For the text-containing cell, return its midpoint in [x, y] coordinate format. 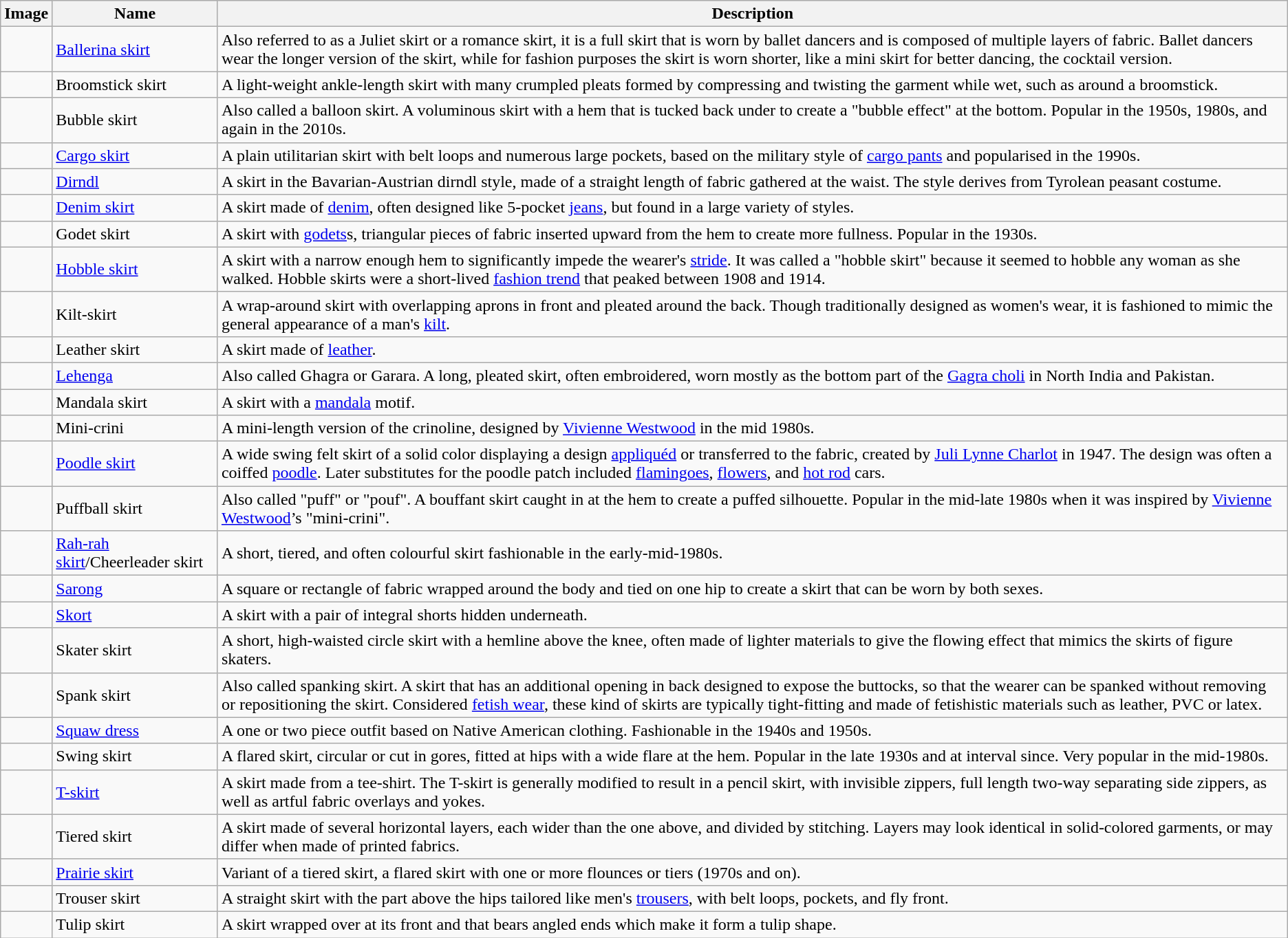
Skater skirt [135, 651]
Tulip skirt [135, 924]
A skirt with a pair of integral shorts hidden underneath. [753, 615]
A short, tiered, and often colourful skirt fashionable in the early-mid-1980s. [753, 553]
A skirt made of leather. [753, 349]
Variant of a tiered skirt, a flared skirt with one or more flounces or tiers (1970s and on). [753, 872]
Puffball skirt [135, 509]
A square or rectangle of fabric wrapped around the body and tied on one hip to create a skirt that can be worn by both sexes. [753, 589]
Hobble skirt [135, 270]
Broomstick skirt [135, 85]
Leather skirt [135, 349]
Mini-crini [135, 428]
A one or two piece outfit based on Native American clothing. Fashionable in the 1940s and 1950s. [753, 730]
Image [26, 14]
A skirt made of denim, often designed like 5-pocket jeans, but found in a large variety of styles. [753, 208]
A light-weight ankle-length skirt with many crumpled pleats formed by compressing and twisting the garment while wet, such as around a broomstick. [753, 85]
Trouser skirt [135, 898]
Ballerina skirt [135, 50]
Kilt-skirt [135, 314]
Skort [135, 615]
Denim skirt [135, 208]
Tiered skirt [135, 836]
A skirt with godetss, triangular pieces of fabric inserted upward from the hem to create more fullness. Popular in the 1930s. [753, 234]
Sarong [135, 589]
A skirt wrapped over at its front and that bears angled ends which make it form a tulip shape. [753, 924]
Swing skirt [135, 756]
Rah-rah skirt/Cheerleader skirt [135, 553]
T-skirt [135, 792]
Lehenga [135, 375]
Godet skirt [135, 234]
A straight skirt with the part above the hips tailored like men's trousers, with belt loops, pockets, and fly front. [753, 898]
Bubble skirt [135, 120]
Spank skirt [135, 695]
Mandala skirt [135, 402]
Name [135, 14]
Dirndl [135, 182]
Cargo skirt [135, 155]
A skirt with a mandala motif. [753, 402]
Description [753, 14]
A plain utilitarian skirt with belt loops and numerous large pockets, based on the military style of cargo pants and popularised in the 1990s. [753, 155]
Squaw dress [135, 730]
A mini-length version of the crinoline, designed by Vivienne Westwood in the mid 1980s. [753, 428]
Prairie skirt [135, 872]
Poodle skirt [135, 463]
